Output the [x, y] coordinate of the center of the cell containing the given text.  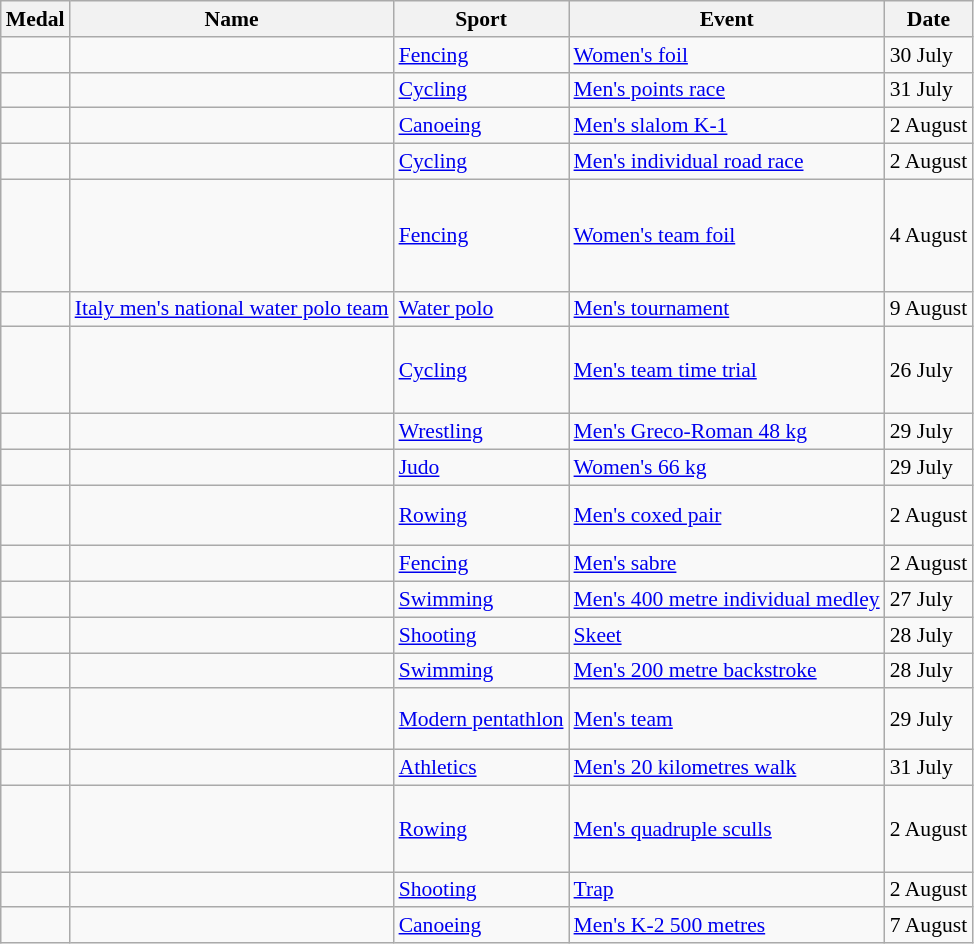
7 August [928, 926]
Women's foil [727, 55]
Judo [482, 467]
Wrestling [482, 432]
Men's slalom K-1 [727, 126]
Women's 66 kg [727, 467]
Men's 20 kilometres walk [727, 768]
Medal [36, 19]
Name [232, 19]
Men's tournament [727, 309]
Modern pentathlon [482, 720]
Men's team time trial [727, 370]
Men's Greco-Roman 48 kg [727, 432]
Men's team [727, 720]
Men's points race [727, 90]
30 July [928, 55]
27 July [928, 600]
Sport [482, 19]
4 August [928, 235]
Women's team foil [727, 235]
Athletics [482, 768]
Men's K-2 500 metres [727, 926]
Men's coxed pair [727, 516]
Skeet [727, 635]
Date [928, 19]
Men's quadruple sculls [727, 828]
Trap [727, 890]
Event [727, 19]
Men's individual road race [727, 162]
Water polo [482, 309]
Italy men's national water polo team [232, 309]
9 August [928, 309]
Men's 400 metre individual medley [727, 600]
Men's sabre [727, 564]
26 July [928, 370]
Men's 200 metre backstroke [727, 671]
